For the text-containing cell, return its midpoint in [x, y] coordinate format. 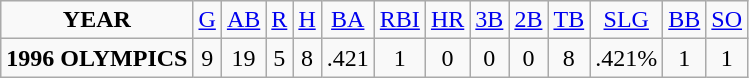
TB [569, 20]
1996 OLYMPICS [97, 58]
.421% [626, 58]
9 [207, 58]
.421 [348, 58]
3B [490, 20]
G [207, 20]
R [280, 20]
AB [243, 20]
SO [727, 20]
5 [280, 58]
BA [348, 20]
2B [528, 20]
19 [243, 58]
H [307, 20]
RBI [400, 20]
HR [447, 20]
BB [684, 20]
YEAR [97, 20]
SLG [626, 20]
